Return the (X, Y) coordinate for the center point of the cell that contains the specified text.  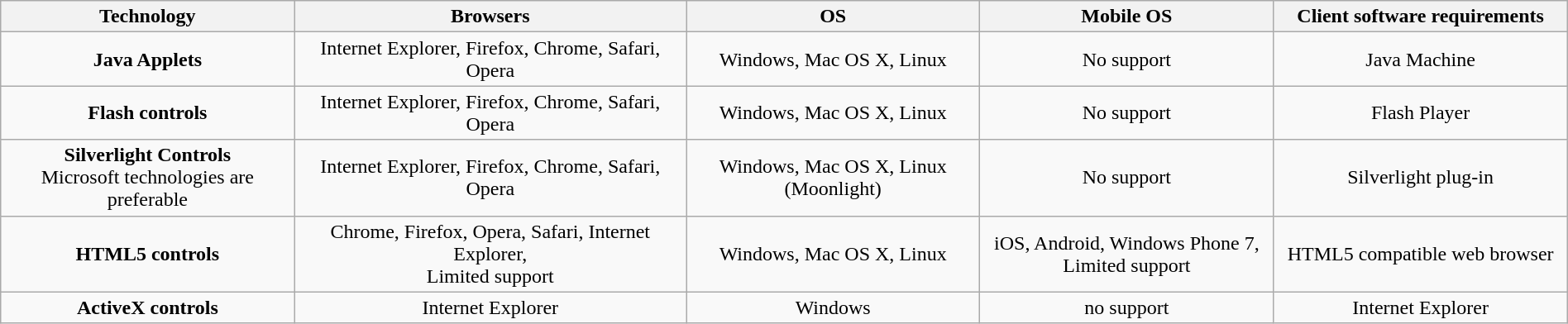
Flash Player (1421, 112)
iOS, Android, Windows Phone 7,Limited support (1126, 254)
no support (1126, 307)
HTML5 controls (147, 254)
Java Applets (147, 60)
Mobile OS (1126, 17)
HTML5 compatible web browser (1421, 254)
Browsers (490, 17)
Silverlight plug-in (1421, 178)
OS (834, 17)
ActiveX controls (147, 307)
Silverlight ControlsMicrosoft technologies are preferable (147, 178)
Java Machine (1421, 60)
Chrome, Firefox, Opera, Safari, Internet Explorer,Limited support (490, 254)
Technology (147, 17)
Windows (834, 307)
Client software requirements (1421, 17)
Windows, Mac OS X, Linux (Moonlight) (834, 178)
Flash controls (147, 112)
